Output the [X, Y] coordinate of the center of the cell containing the given text.  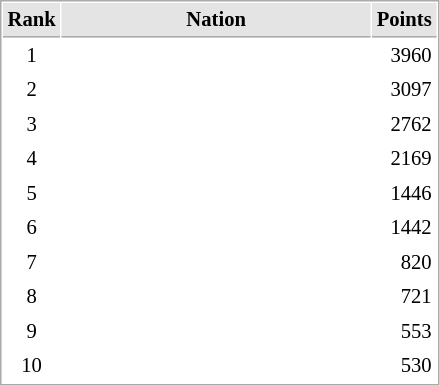
3960 [404, 56]
7 [32, 262]
530 [404, 366]
820 [404, 262]
9 [32, 332]
2762 [404, 124]
6 [32, 228]
Nation [216, 20]
Rank [32, 20]
3 [32, 124]
1 [32, 56]
4 [32, 158]
3097 [404, 90]
553 [404, 332]
Points [404, 20]
8 [32, 296]
721 [404, 296]
10 [32, 366]
5 [32, 194]
1446 [404, 194]
2 [32, 90]
1442 [404, 228]
2169 [404, 158]
